Return (x, y) of the center of cell containing provided text 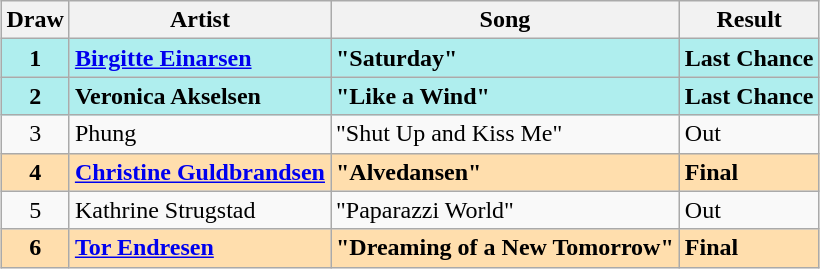
3 (35, 134)
Birgitte Einarsen (200, 58)
Phung (200, 134)
"Dreaming of a New Tomorrow" (504, 248)
"Saturday" (504, 58)
1 (35, 58)
Kathrine Strugstad (200, 210)
"Like a Wind" (504, 96)
4 (35, 172)
Song (504, 20)
Christine Guldbrandsen (200, 172)
5 (35, 210)
Veronica Akselsen (200, 96)
"Paparazzi World" (504, 210)
Artist (200, 20)
6 (35, 248)
Draw (35, 20)
Tor Endresen (200, 248)
"Alvedansen" (504, 172)
"Shut Up and Kiss Me" (504, 134)
2 (35, 96)
Result (749, 20)
